Scan for the cell matching the given text and deliver its [x, y] coordinate at center. 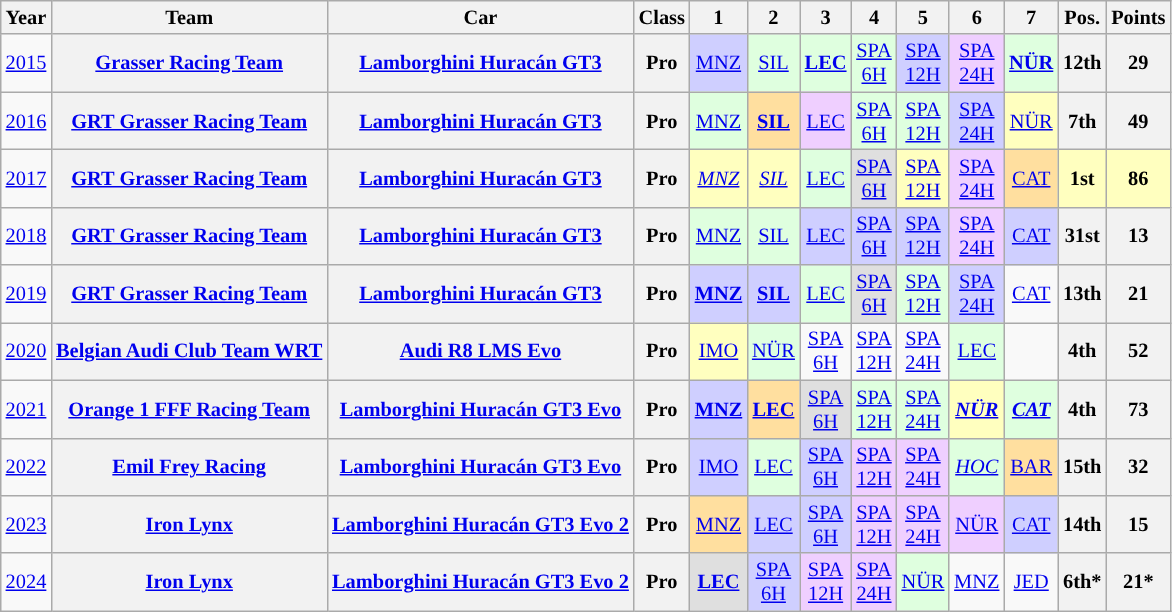
2024 [26, 582]
Grasser Racing Team [189, 63]
2020 [26, 351]
6th* [1082, 582]
Pos. [1082, 17]
Points [1138, 17]
6 [976, 17]
49 [1138, 121]
2019 [26, 294]
7 [1031, 17]
BAR [1031, 467]
Class [662, 17]
14th [1082, 524]
52 [1138, 351]
1 [718, 17]
Car [480, 17]
2 [774, 17]
21 [1138, 294]
2015 [26, 63]
5 [924, 17]
2017 [26, 178]
29 [1138, 63]
1st [1082, 178]
JED [1031, 582]
HOC [976, 467]
2018 [26, 236]
7th [1082, 121]
15th [1082, 467]
2016 [26, 121]
13th [1082, 294]
Audi R8 LMS Evo [480, 351]
21* [1138, 582]
13 [1138, 236]
73 [1138, 409]
2023 [26, 524]
4 [874, 17]
Belgian Audi Club Team WRT [189, 351]
12th [1082, 63]
Emil Frey Racing [189, 467]
3 [826, 17]
32 [1138, 467]
Orange 1 FFF Racing Team [189, 409]
Team [189, 17]
2022 [26, 467]
86 [1138, 178]
Year [26, 17]
31st [1082, 236]
15 [1138, 524]
2021 [26, 409]
